For the text-containing cell, return its midpoint in (x, y) coordinate format. 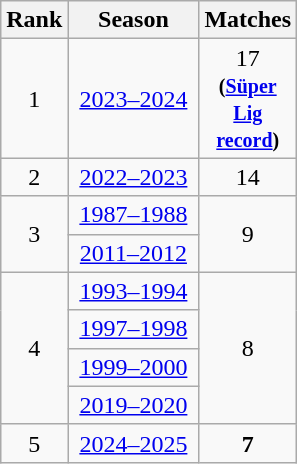
14 (248, 177)
1999–2000 (134, 367)
3 (34, 234)
9 (248, 234)
2022–2023 (134, 177)
4 (34, 348)
2019–2020 (134, 405)
7 (248, 443)
2023–2024 (134, 98)
Rank (34, 20)
1987–1988 (134, 215)
Season (134, 20)
1997–1998 (134, 329)
8 (248, 348)
17(Süper Lig record) (248, 98)
1993–1994 (134, 291)
5 (34, 443)
2 (34, 177)
Matches (248, 20)
2024–2025 (134, 443)
1 (34, 98)
2011–2012 (134, 253)
